Return [X, Y] of the center of cell containing provided text 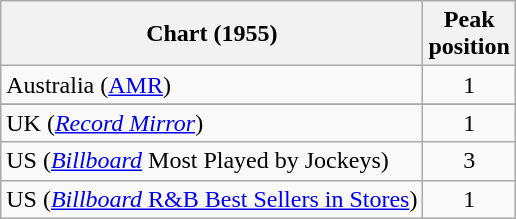
3 [469, 161]
US (Billboard R&B Best Sellers in Stores) [212, 199]
Peakposition [469, 34]
Australia (AMR) [212, 85]
US (Billboard Most Played by Jockeys) [212, 161]
Chart (1955) [212, 34]
UK (Record Mirror) [212, 123]
